Determine the [X, Y] coordinate at the center of the cell enclosing the given text.  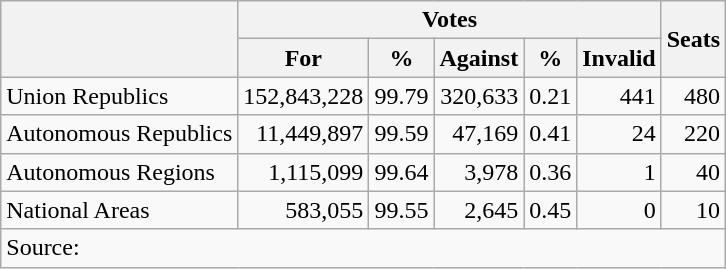
Invalid [619, 58]
Autonomous Regions [120, 172]
152,843,228 [304, 96]
99.55 [402, 210]
441 [619, 96]
1 [619, 172]
Autonomous Republics [120, 134]
40 [693, 172]
0.41 [550, 134]
0.21 [550, 96]
Seats [693, 39]
99.64 [402, 172]
99.59 [402, 134]
220 [693, 134]
583,055 [304, 210]
0.36 [550, 172]
National Areas [120, 210]
1,115,099 [304, 172]
0.45 [550, 210]
Union Republics [120, 96]
47,169 [479, 134]
3,978 [479, 172]
99.79 [402, 96]
320,633 [479, 96]
24 [619, 134]
11,449,897 [304, 134]
Against [479, 58]
0 [619, 210]
480 [693, 96]
Source: [364, 248]
2,645 [479, 210]
10 [693, 210]
Votes [450, 20]
For [304, 58]
